Provide the [x, y] coordinate of the cell's center where the given text is located.  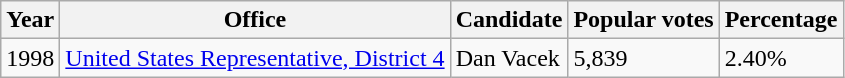
Popular votes [644, 20]
Percentage [781, 20]
Office [255, 20]
5,839 [644, 58]
1998 [30, 58]
2.40% [781, 58]
United States Representative, District 4 [255, 58]
Dan Vacek [509, 58]
Candidate [509, 20]
Year [30, 20]
